Find where the given text appears and provide that cell's center as (x, y) coordinate. 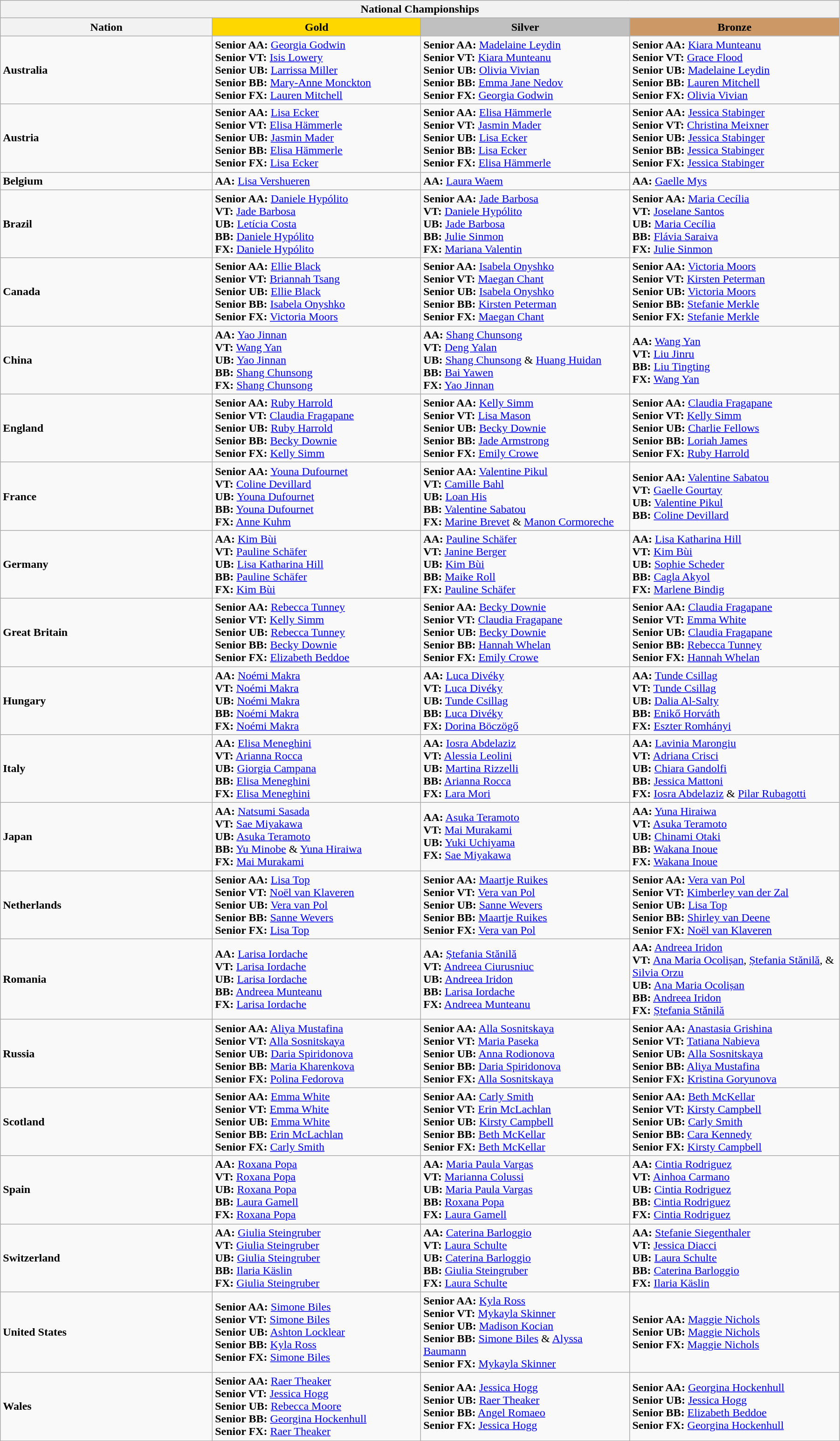
Senior AA: Rebecca Tunney Senior VT: Kelly Simm Senior UB: Rebecca Tunney Senior BB: Becky Downie Senior FX: Elizabeth Beddoe (317, 632)
Gold (317, 27)
Canada (106, 292)
Senior AA: Beth McKellar Senior VT: Kirsty Campbell Senior UB: Carly Smith Senior BB: Cara Kennedy Senior FX: Kirsty Campbell (735, 1122)
Senior AA: Valentine Pikul VT: Camille Bahl UB: Loan His BB: Valentine Sabatou FX: Marine Brevet & Manon Cormoreche (525, 496)
Nation (106, 27)
Brazil (106, 224)
United States (106, 1332)
AA: Noémi Makra VT: Noémi Makra UB: Noémi Makra BB: Noémi Makra FX: Noémi Makra (317, 701)
Romania (106, 979)
AA: Laura Waem (525, 181)
AA: Giulia Steingruber VT: Giulia Steingruber UB: Giulia Steingruber BB: Ilaria Käslin FX: Giulia Steingruber (317, 1258)
Australia (106, 70)
Senior AA: Victoria Moors Senior VT: Kirsten Peterman Senior UB: Victoria Moors Senior BB: Stefanie Merkle Senior FX: Stefanie Merkle (735, 292)
Senior AA: Ruby Harrold Senior VT: Claudia Fragapane Senior UB: Ruby Harrold Senior BB: Becky Downie Senior FX: Kelly Simm (317, 428)
AA: Yao JinnanVT: Wang Yan UB: Yao Jinnan BB: Shang Chunsong FX: Shang Chunsong (317, 360)
England (106, 428)
France (106, 496)
Italy (106, 769)
National Championships (420, 9)
Senior AA: Lisa TopSenior VT: Noël van Klaveren Senior UB: Vera van Pol Senior BB: Sanne Wevers Senior FX: Lisa Top (317, 905)
Senior AA: Elisa Hämmerle Senior VT: Jasmin Mader Senior UB: Lisa Ecker Senior BB: Lisa Ecker Senior FX: Elisa Hämmerle (525, 138)
Senior AA: Georgina Hockenhull Senior UB: Jessica Hogg Senior BB: Elizabeth Beddoe Senior FX: Georgina Hockenhull (735, 1407)
AA: Larisa Iordache VT: Larisa Iordache UB: Larisa Iordache BB: Andreea Munteanu FX: Larisa Iordache (317, 979)
AA: Yuna Hiraiwa VT: Asuka Teramoto UB: Chinami Otaki BB: Wakana Inoue FX: Wakana Inoue (735, 837)
AA: Wang YanVT: Liu Jinru BB: Liu Tingting FX: Wang Yan (735, 360)
Scotland (106, 1122)
Senior AA: Vera van Pol Senior VT: Kimberley van der Zal Senior UB: Lisa Top Senior BB: Shirley van Deene Senior FX: Noël van Klaveren (735, 905)
AA: Lisa Vershueren (317, 181)
AA: Ștefania Stănilă VT: Andreea Ciurusniuc UB: Andreea Iridon BB: Larisa Iordache FX: Andreea Munteanu (525, 979)
Senior AA: Maggie Nichols Senior UB: Maggie Nichols Senior FX: Maggie Nichols (735, 1332)
Senior AA: Anastasia Grishina Senior VT: Tatiana Nabieva Senior UB: Alla Sosnitskaya Senior BB: Aliya Mustafina Senior FX: Kristina Goryunova (735, 1054)
AA: Luca Divéky VT: Luca Divéky UB: Tunde Csillag BB: Luca Divéky FX: Dorina Böczögő (525, 701)
Austria (106, 138)
Senior AA: Jessica Stabinger Senior VT: Christina Meixner Senior UB: Jessica Stabinger Senior BB: Jessica Stabinger Senior FX: Jessica Stabinger (735, 138)
Senior AA: Youna Dufournet VT: Coline Devillard UB: Youna Dufournet BB: Youna Dufournet FX: Anne Kuhm (317, 496)
Switzerland (106, 1258)
Senior AA: Maartje RuikesSenior VT: Vera van Pol Senior UB: Sanne Wevers Senior BB: Maartje Ruikes Senior FX: Vera van Pol (525, 905)
Senior AA: Isabela OnyshkoSenior VT: Maegan Chant Senior UB: Isabela Onyshko Senior BB: Kirsten Peterman Senior FX: Maegan Chant (525, 292)
AA: Asuka Teramoto VT: Mai Murakami UB: Yuki UchiyamaFX: Sae Miyakawa (525, 837)
Silver (525, 27)
Germany (106, 564)
Senior AA: Lisa Ecker Senior VT: Elisa Hämmerle Senior UB: Jasmin Mader Senior BB: Elisa Hämmerle Senior FX: Lisa Ecker (317, 138)
China (106, 360)
Bronze (735, 27)
Senior AA: Claudia Fragapane Senior VT: Kelly Simm Senior UB: Charlie Fellows Senior BB: Loriah James Senior FX: Ruby Harrold (735, 428)
Senior AA: Jessica Hogg Senior UB: Raer Theaker Senior BB: Angel Romaeo Senior FX: Jessica Hogg (525, 1407)
Senior AA: Kyla Ross Senior VT: Mykayla Skinner Senior UB: Madison Kocian Senior BB: Simone Biles & Alyssa Baumann Senior FX: Mykayla Skinner (525, 1332)
Senior AA: Madelaine LeydinSenior VT: Kiara Munteanu Senior UB: Olivia Vivian Senior BB: Emma Jane Nedov Senior FX: Georgia Godwin (525, 70)
Wales (106, 1407)
AA: Iosra AbdelazizVT: Alessia Leolini UB: Martina Rizzelli BB: Arianna Rocca FX: Lara Mori (525, 769)
AA: Caterina Barloggio VT: Laura Schulte UB: Caterina Barloggio BB: Giulia Steingruber FX: Laura Schulte (525, 1258)
Senior AA: Emma White Senior VT: Emma White Senior UB: Emma White Senior BB: Erin McLachlan Senior FX: Carly Smith (317, 1122)
Senior AA: Valentine Sabatou VT: Gaelle Gourtay UB: Valentine Pikul BB: Coline Devillard (735, 496)
AA: Lisa Katharina Hill VT: Kim Bùi UB: Sophie Scheder BB: Cagla Akyol FX: Marlene Bindig (735, 564)
Senior AA: Alla SosnitskayaSenior VT: Maria Paseka Senior UB: Anna Rodionova Senior BB: Daria Spiridonova Senior FX: Alla Sosnitskaya (525, 1054)
AA: Maria Paula VargasVT: Marianna Colussi UB: Maria Paula Vargas BB: Roxana Popa FX: Laura Gamell (525, 1190)
AA: Roxana PopaVT: Roxana Popa UB: Roxana Popa BB: Laura Gamell FX: Roxana Popa (317, 1190)
Senior AA: Claudia Fragapane Senior VT: Emma White Senior UB: Claudia Fragapane Senior BB: Rebecca Tunney Senior FX: Hannah Whelan (735, 632)
AA: Andreea Iridon VT: Ana Maria Ocolișan, Ștefania Stănilă, & Silvia Orzu UB: Ana Maria Ocolișan BB: Andreea Iridon FX: Ștefania Stănilă (735, 979)
AA: Cintia Rodriguez VT: Ainhoa Carmano UB: Cintia Rodriguez BB: Cintia Rodriguez FX: Cintia Rodriguez (735, 1190)
Netherlands (106, 905)
Senior AA: Jade Barbosa VT: Daniele Hypólito UB: Jade Barbosa BB: Julie Sinmon FX: Mariana Valentin (525, 224)
Senior AA: Aliya MustafinaSenior VT: Alla Sosnitskaya Senior UB: Daria Spiridonova Senior BB: Maria Kharenkova Senior FX: Polina Fedorova (317, 1054)
Japan (106, 837)
Belgium (106, 181)
Hungary (106, 701)
Senior AA: Kiara Munteanu Senior VT: Grace Flood Senior UB: Madelaine Leydin Senior BB: Lauren Mitchell Senior FX: Olivia Vivian (735, 70)
AA: Stefanie Siegenthaler VT: Jessica Diacci UB: Laura Schulte BB: Caterina Barloggio FX: Ilaria Käslin (735, 1258)
Senior AA: Raer Theaker Senior VT: Jessica Hogg Senior UB: Rebecca Moore Senior BB: Georgina Hockenhull Senior FX: Raer Theaker (317, 1407)
Senior AA: Simone Biles Senior VT: Simone Biles Senior UB: Ashton Locklear Senior BB: Kyla Ross Senior FX: Simone Biles (317, 1332)
Spain (106, 1190)
Senior AA: Maria Cecília VT: Joselane Santos UB: Maria Cecília BB: Flávia Saraiva FX: Julie Sinmon (735, 224)
Senior AA: Daniele Hypólito VT: Jade Barbosa UB: Letícia Costa BB: Daniele Hypólito FX: Daniele Hypólito (317, 224)
AA: Shang ChunsongVT: Deng Yalan UB: Shang Chunsong & Huang Huidan BB: Bai Yawen FX: Yao Jinnan (525, 360)
AA: Lavinia Marongiu VT: Adriana Crisci UB: Chiara Gandolfi BB: Jessica Mattoni FX: Iosra Abdelaziz & Pilar Rubagotti (735, 769)
AA: Natsumi Sasada VT: Sae Miyakawa UB: Asuka Teramoto BB: Yu Minobe & Yuna Hiraiwa FX: Mai Murakami (317, 837)
Russia (106, 1054)
Senior AA: Georgia GodwinSenior VT: Isis Lowery Senior UB: Larrissa Miller Senior BB: Mary-Anne Monckton Senior FX: Lauren Mitchell (317, 70)
Great Britain (106, 632)
AA: Kim Bùi VT: Pauline Schäfer UB: Lisa Katharina Hill BB: Pauline Schäfer FX: Kim Bùi (317, 564)
AA: Elisa MeneghiniVT: Arianna Rocca UB: Giorgia Campana BB: Elisa Meneghini FX: Elisa Meneghini (317, 769)
Senior AA: Carly Smith Senior VT: Erin McLachlan Senior UB: Kirsty Campbell Senior BB: Beth McKellar Senior FX: Beth McKellar (525, 1122)
Senior AA: Ellie BlackSenior VT: Briannah Tsang Senior UB: Ellie Black Senior BB: Isabela Onyshko Senior FX: Victoria Moors (317, 292)
Senior AA: Becky DownieSenior VT: Claudia Fragapane Senior UB: Becky Downie Senior BB: Hannah Whelan Senior FX: Emily Crowe (525, 632)
AA: Gaelle Mys (735, 181)
AA: Pauline Schäfer VT: Janine Berger UB: Kim Bùi BB: Maike Roll FX: Pauline Schäfer (525, 564)
AA: Tunde Csillag VT: Tunde Csillag UB: Dalia Al-Salty BB: Enikő Horváth FX: Eszter Romhányi (735, 701)
Senior AA: Kelly Simm Senior VT: Lisa Mason Senior UB: Becky Downie Senior BB: Jade Armstrong Senior FX: Emily Crowe (525, 428)
